From the cell containing the given text, extract its center point as [X, Y] coordinate. 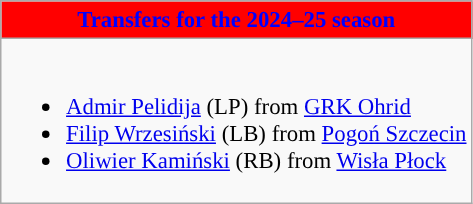
Admir Pelidija (LP) from GRK Ohrid Filip Wrzesiński (LB) from Pogoń Szczecin Oliwier Kamiński (RB) from Wisła Płock [236, 121]
Transfers for the 2024–25 season [236, 20]
